Identify which cell holds the provided text, then report its (x, y) central coordinate. 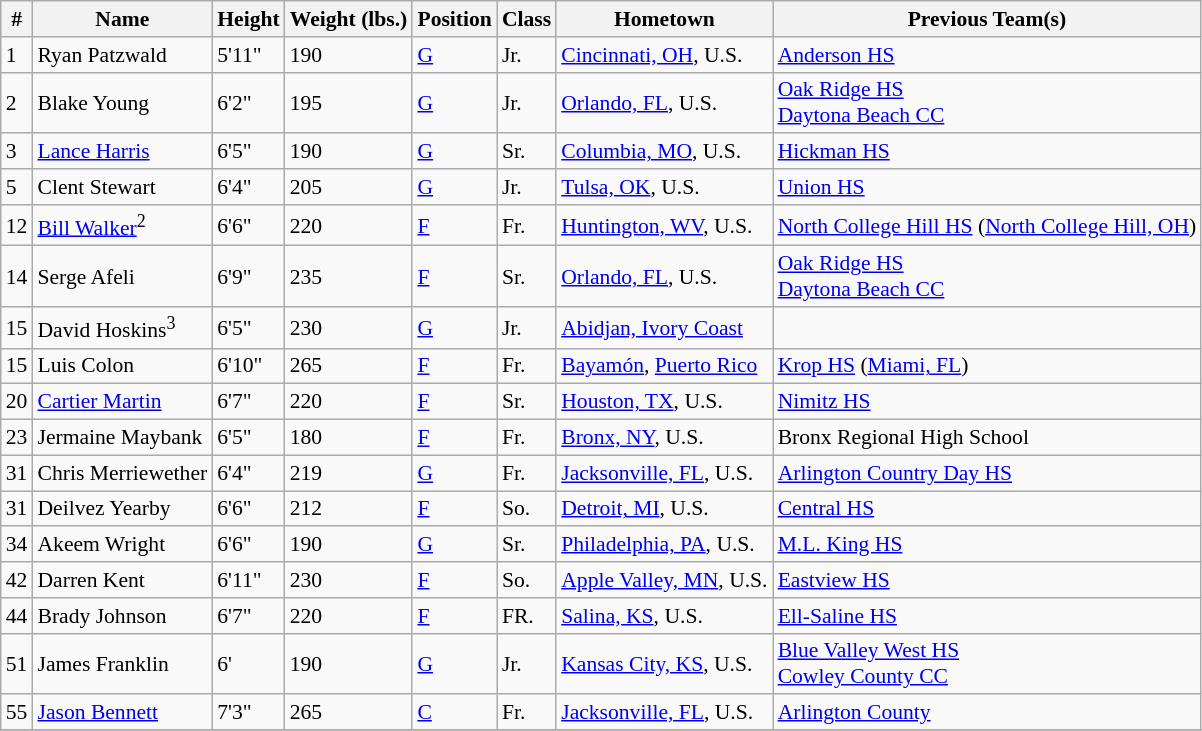
23 (17, 438)
14 (17, 276)
6'11" (248, 580)
Cartier Martin (122, 402)
Blake Young (122, 102)
Columbia, MO, U.S. (664, 152)
7'3" (248, 713)
Jason Bennett (122, 713)
1 (17, 55)
219 (349, 473)
180 (349, 438)
Arlington Country Day HS (988, 473)
6' (248, 664)
Tulsa, OK, U.S. (664, 187)
6'2" (248, 102)
Bronx, NY, U.S. (664, 438)
6'10" (248, 367)
Akeem Wright (122, 545)
Cincinnati, OH, U.S. (664, 55)
Bayamón, Puerto Rico (664, 367)
Hometown (664, 19)
Union HS (988, 187)
Krop HS (Miami, FL) (988, 367)
Jermaine Maybank (122, 438)
Bill Walker2 (122, 226)
Anderson HS (988, 55)
Deilvez Yearby (122, 509)
195 (349, 102)
5'11" (248, 55)
55 (17, 713)
Weight (lbs.) (349, 19)
Huntington, WV, U.S. (664, 226)
Serge Afeli (122, 276)
Central HS (988, 509)
Nimitz HS (988, 402)
Eastview HS (988, 580)
212 (349, 509)
Blue Valley West HSCowley County CC (988, 664)
Bronx Regional High School (988, 438)
Philadelphia, PA, U.S. (664, 545)
3 (17, 152)
51 (17, 664)
Arlington County (988, 713)
Salina, KS, U.S. (664, 616)
Darren Kent (122, 580)
Abidjan, Ivory Coast (664, 328)
Hickman HS (988, 152)
Position (454, 19)
Previous Team(s) (988, 19)
Apple Valley, MN, U.S. (664, 580)
Chris Merriewether (122, 473)
M.L. King HS (988, 545)
James Franklin (122, 664)
Class (526, 19)
# (17, 19)
12 (17, 226)
5 (17, 187)
Clent Stewart (122, 187)
Kansas City, KS, U.S. (664, 664)
Houston, TX, U.S. (664, 402)
Name (122, 19)
C (454, 713)
Ell-Saline HS (988, 616)
Height (248, 19)
44 (17, 616)
FR. (526, 616)
Luis Colon (122, 367)
205 (349, 187)
20 (17, 402)
Lance Harris (122, 152)
Detroit, MI, U.S. (664, 509)
235 (349, 276)
2 (17, 102)
Ryan Patzwald (122, 55)
David Hoskins3 (122, 328)
42 (17, 580)
Brady Johnson (122, 616)
North College Hill HS (North College Hill, OH) (988, 226)
6'9" (248, 276)
34 (17, 545)
